Search for the cell housing the specified text and yield its (X, Y) center coordinate. 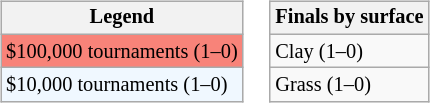
Legend (122, 18)
Grass (1–0) (349, 85)
Finals by surface (349, 18)
Clay (1–0) (349, 51)
$100,000 tournaments (1–0) (122, 51)
$10,000 tournaments (1–0) (122, 85)
